Capture the cell that displays the provided text and extract its [x, y] central coordinate. 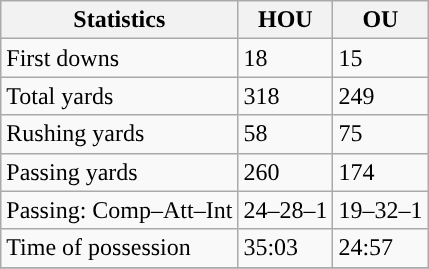
24–28–1 [286, 210]
Rushing yards [120, 134]
Statistics [120, 20]
318 [286, 96]
35:03 [286, 248]
First downs [120, 58]
Time of possession [120, 248]
Passing: Comp–Att–Int [120, 210]
18 [286, 58]
Total yards [120, 96]
75 [380, 134]
24:57 [380, 248]
HOU [286, 20]
260 [286, 172]
15 [380, 58]
58 [286, 134]
174 [380, 172]
19–32–1 [380, 210]
Passing yards [120, 172]
OU [380, 20]
249 [380, 96]
